Return the [x, y] coordinate for the center point of the cell that contains the specified text.  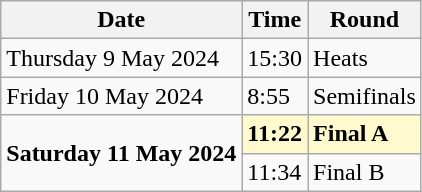
Heats [365, 58]
Round [365, 20]
Time [275, 20]
Date [122, 20]
Final A [365, 134]
Thursday 9 May 2024 [122, 58]
11:34 [275, 172]
Final B [365, 172]
Saturday 11 May 2024 [122, 153]
15:30 [275, 58]
Friday 10 May 2024 [122, 96]
8:55 [275, 96]
Semifinals [365, 96]
11:22 [275, 134]
